Find where the given text appears and provide that cell's center as [X, Y] coordinate. 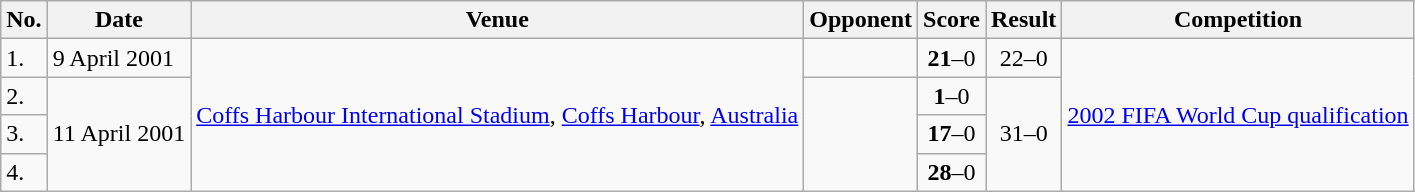
Coffs Harbour International Stadium, Coffs Harbour, Australia [498, 115]
17–0 [952, 134]
28–0 [952, 172]
2. [24, 96]
31–0 [1024, 134]
9 April 2001 [119, 58]
4. [24, 172]
Opponent [861, 20]
No. [24, 20]
1–0 [952, 96]
3. [24, 134]
Score [952, 20]
11 April 2001 [119, 134]
22–0 [1024, 58]
Date [119, 20]
1. [24, 58]
Competition [1238, 20]
2002 FIFA World Cup qualification [1238, 115]
Venue [498, 20]
21–0 [952, 58]
Result [1024, 20]
